For the text-containing cell, return its midpoint in [X, Y] coordinate format. 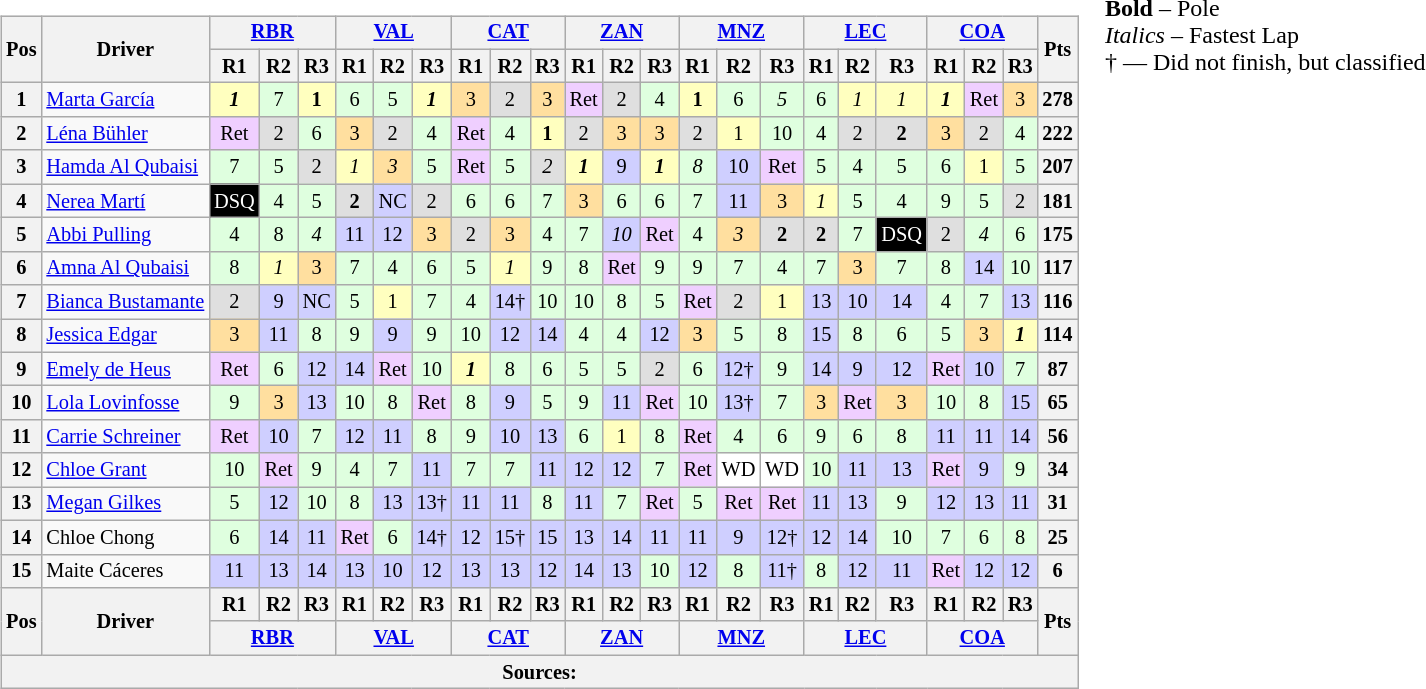
175 [1058, 235]
Sources: [540, 672]
34 [1058, 470]
Chloe Chong [125, 537]
Abbi Pulling [125, 235]
Hamda Al Qubaisi [125, 167]
Léna Bühler [125, 134]
Bianca Bustamante [125, 302]
25 [1058, 537]
11† [782, 571]
Lola Lovinfosse [125, 403]
Jessica Edgar [125, 336]
181 [1058, 201]
222 [1058, 134]
Amna Al Qubaisi [125, 268]
Megan Gilkes [125, 504]
Carrie Schreiner [125, 437]
56 [1058, 437]
Nerea Martí [125, 201]
65 [1058, 403]
Emely de Heus [125, 369]
Marta García [125, 100]
15† [510, 537]
207 [1058, 167]
Maite Cáceres [125, 571]
Chloe Grant [125, 470]
114 [1058, 336]
116 [1058, 302]
31 [1058, 504]
87 [1058, 369]
278 [1058, 100]
117 [1058, 268]
